Capture the cell that displays the provided text and extract its (x, y) central coordinate. 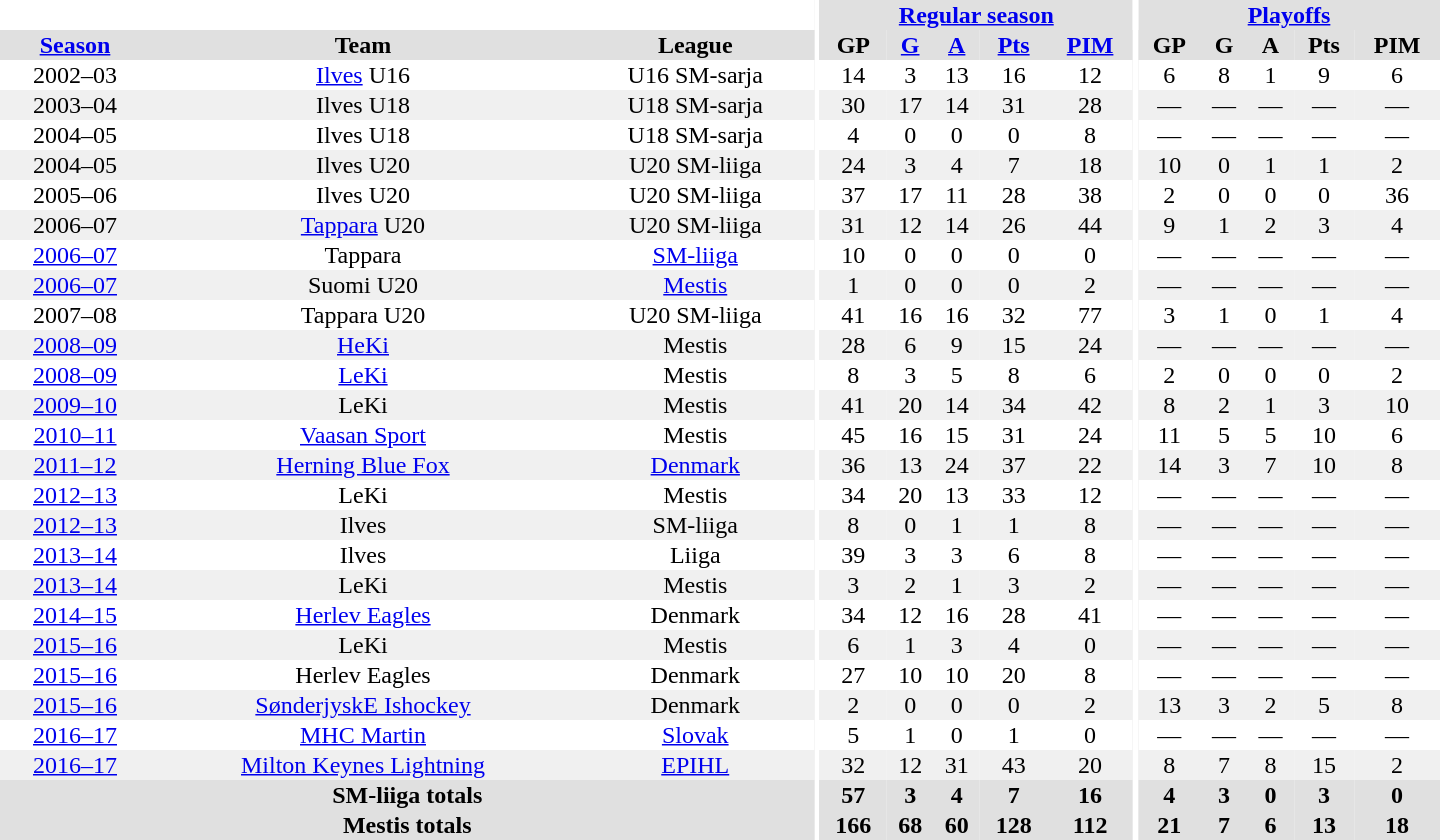
Playoffs (1289, 15)
Liiga (696, 555)
2007–08 (75, 315)
112 (1090, 825)
26 (1014, 225)
SM-liiga totals (408, 795)
22 (1090, 465)
Suomi U20 (363, 285)
77 (1090, 315)
45 (854, 435)
Milton Keynes Lightning (363, 765)
21 (1170, 825)
2010–11 (75, 435)
57 (854, 795)
2003–04 (75, 105)
Slovak (696, 735)
Herning Blue Fox (363, 465)
60 (956, 825)
EPIHL (696, 765)
League (696, 45)
2005–06 (75, 195)
Tappara (363, 255)
39 (854, 555)
U16 SM-sarja (696, 75)
Regular season (976, 15)
Ilves U16 (363, 75)
38 (1090, 195)
166 (854, 825)
2014–15 (75, 615)
30 (854, 105)
Mestis totals (408, 825)
27 (854, 675)
68 (910, 825)
2002–03 (75, 75)
MHC Martin (363, 735)
Team (363, 45)
44 (1090, 225)
128 (1014, 825)
33 (1014, 495)
HeKi (363, 345)
43 (1014, 765)
Vaasan Sport (363, 435)
2011–12 (75, 465)
2009–10 (75, 405)
42 (1090, 405)
Season (75, 45)
SønderjyskE Ishockey (363, 705)
